Identify which cell holds the provided text, then report its [X, Y] central coordinate. 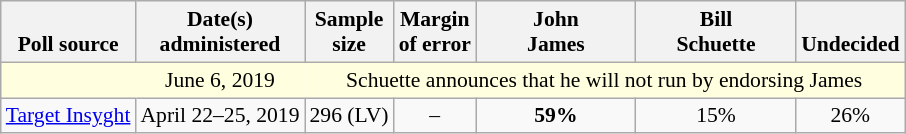
Marginof error [435, 32]
BillSchuette [716, 32]
Schuette announces that he will not run by endorsing James [604, 80]
59% [556, 116]
Undecided [850, 32]
Target Insyght [68, 116]
April 22–25, 2019 [220, 116]
JohnJames [556, 32]
June 6, 2019 [220, 80]
Poll source [68, 32]
Date(s)administered [220, 32]
26% [850, 116]
296 (LV) [348, 116]
– [435, 116]
Samplesize [348, 32]
15% [716, 116]
